Detect which cell encompasses the target text, then output its [X, Y] center coordinate. 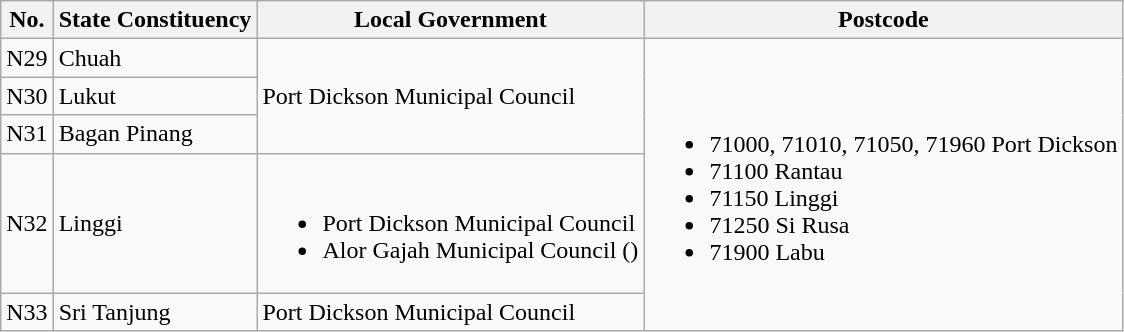
N32 [27, 223]
Linggi [155, 223]
N30 [27, 96]
Chuah [155, 58]
N33 [27, 312]
Local Government [450, 20]
State Constituency [155, 20]
N29 [27, 58]
Port Dickson Municipal CouncilAlor Gajah Municipal Council () [450, 223]
No. [27, 20]
Lukut [155, 96]
N31 [27, 134]
Sri Tanjung [155, 312]
Bagan Pinang [155, 134]
Postcode [884, 20]
71000, 71010, 71050, 71960 Port Dickson71100 Rantau71150 Linggi71250 Si Rusa71900 Labu [884, 185]
